Detect which cell encompasses the target text, then output its (x, y) center coordinate. 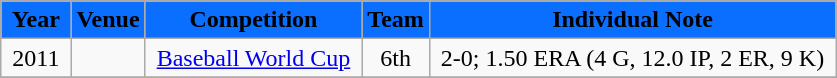
Team (396, 20)
6th (396, 58)
Individual Note (632, 20)
2011 (36, 58)
Baseball World Cup (254, 58)
Year (36, 20)
Competition (254, 20)
Venue (108, 20)
2-0; 1.50 ERA (4 G, 12.0 IP, 2 ER, 9 K) (632, 58)
